Locate the cell with the specified text and output its [X, Y] center coordinate. 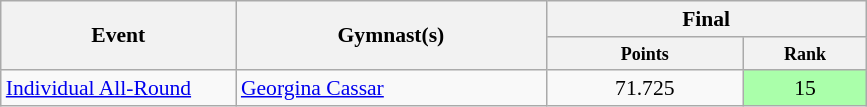
Individual All-Round [118, 88]
Event [118, 36]
Rank [806, 54]
Gymnast(s) [391, 36]
Georgina Cassar [391, 88]
Points [645, 54]
71.725 [645, 88]
15 [806, 88]
Final [706, 19]
